Find where the given text appears and provide that cell's center as (X, Y) coordinate. 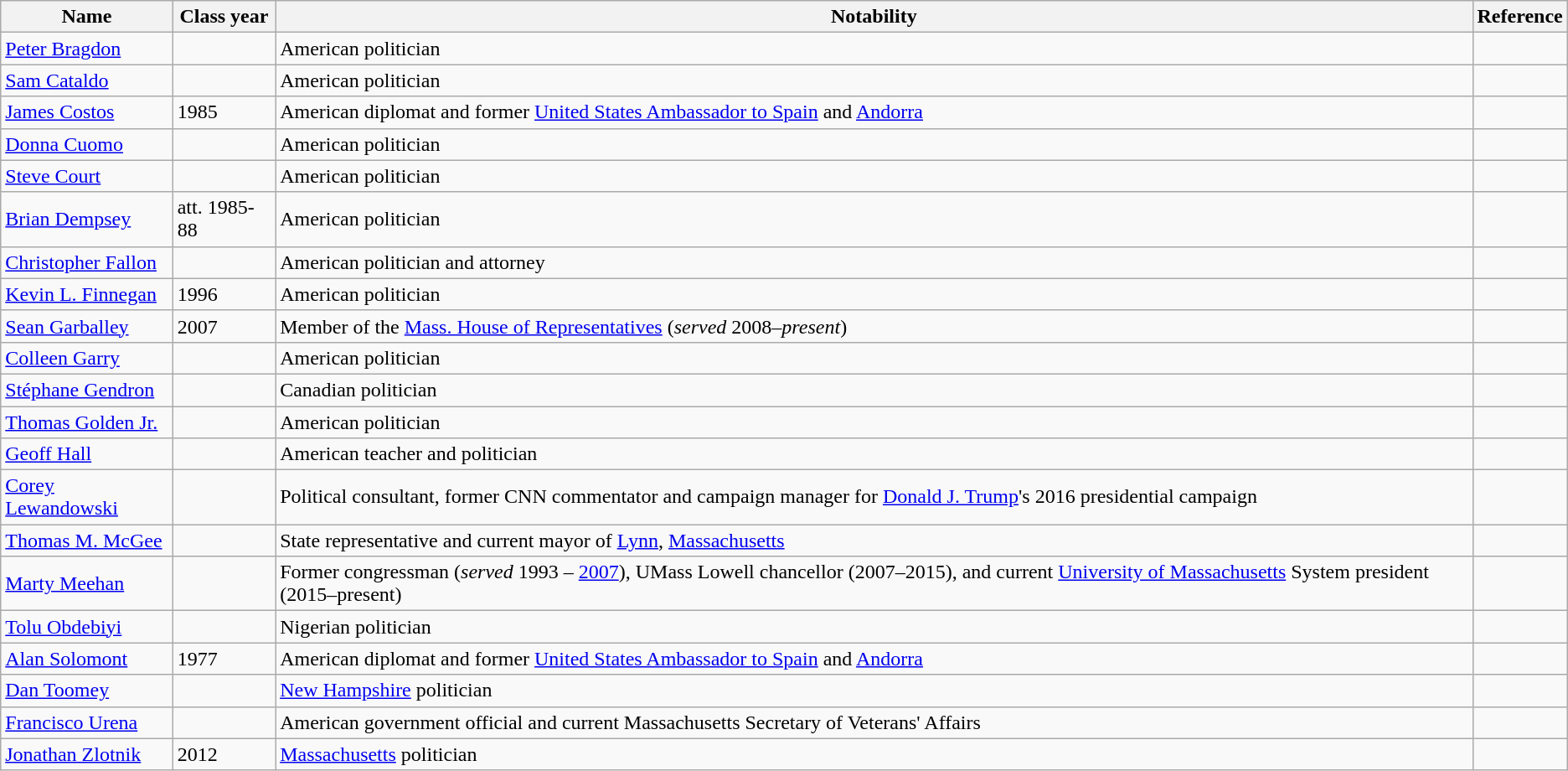
Former congressman (served 1993 – 2007), UMass Lowell chancellor (2007–2015), and current University of Massachusetts System president (2015–present) (874, 583)
1977 (224, 659)
Marty Meehan (87, 583)
Colleen Garry (87, 358)
2012 (224, 754)
Stéphane Gendron (87, 390)
att. 1985-88 (224, 220)
Reference (1519, 17)
Notability (874, 17)
Tolu Obdebiyi (87, 627)
Christopher Fallon (87, 262)
Donna Cuomo (87, 144)
1985 (224, 112)
Name (87, 17)
Steve Court (87, 176)
Geoff Hall (87, 454)
Nigerian politician (874, 627)
Corey Lewandowski (87, 498)
Brian Dempsey (87, 220)
Member of the Mass. House of Representatives (served 2008–present) (874, 326)
Sean Garballey (87, 326)
New Hampshire politician (874, 691)
Massachusetts politician (874, 754)
2007 (224, 326)
Peter Bragdon (87, 49)
Kevin L. Finnegan (87, 294)
American government official and current Massachusetts Secretary of Veterans' Affairs (874, 722)
Class year (224, 17)
American politician and attorney (874, 262)
Francisco Urena (87, 722)
Thomas Golden Jr. (87, 422)
Alan Solomont (87, 659)
Political consultant, former CNN commentator and campaign manager for Donald J. Trump's 2016 presidential campaign (874, 498)
Jonathan Zlotnik (87, 754)
Sam Cataldo (87, 80)
1996 (224, 294)
Thomas M. McGee (87, 541)
American teacher and politician (874, 454)
Dan Toomey (87, 691)
James Costos (87, 112)
Canadian politician (874, 390)
State representative and current mayor of Lynn, Massachusetts (874, 541)
